Detect which cell encompasses the target text, then output its [X, Y] center coordinate. 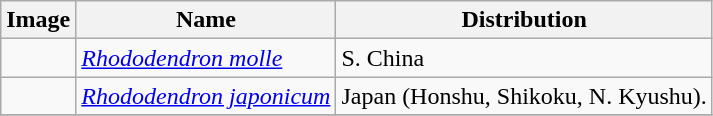
Distribution [524, 20]
Rhododendron molle [206, 58]
Image [38, 20]
Rhododendron japonicum [206, 96]
S. China [524, 58]
Name [206, 20]
Japan (Honshu, Shikoku, N. Kyushu). [524, 96]
